For the text-containing cell, return its midpoint in [x, y] coordinate format. 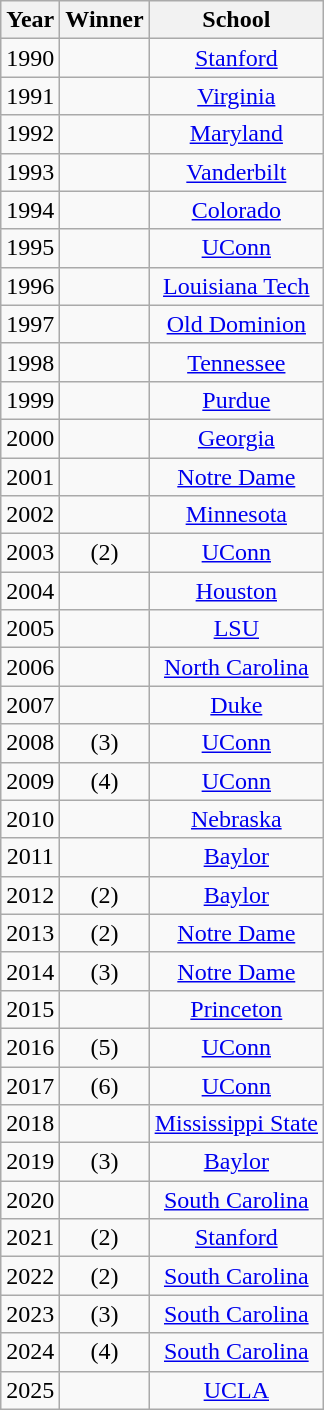
2014 [30, 971]
1990 [30, 58]
2015 [30, 1009]
1999 [30, 400]
2007 [30, 705]
Minnesota [236, 515]
1994 [30, 210]
(5) [104, 1047]
(6) [104, 1085]
2020 [30, 1200]
2012 [30, 895]
2011 [30, 857]
Old Dominion [236, 324]
2008 [30, 743]
Mississippi State [236, 1124]
1991 [30, 96]
Colorado [236, 210]
1997 [30, 324]
2003 [30, 553]
2000 [30, 438]
Purdue [236, 400]
2023 [30, 1314]
2021 [30, 1238]
Vanderbilt [236, 172]
2001 [30, 477]
Louisiana Tech [236, 286]
2017 [30, 1085]
UCLA [236, 1390]
2009 [30, 781]
1998 [30, 362]
1993 [30, 172]
Maryland [236, 134]
1996 [30, 286]
2006 [30, 667]
2018 [30, 1124]
Virginia [236, 96]
Year [30, 20]
Winner [104, 20]
2013 [30, 933]
2005 [30, 629]
1992 [30, 134]
1995 [30, 248]
North Carolina [236, 667]
2025 [30, 1390]
2016 [30, 1047]
2004 [30, 591]
Houston [236, 591]
2019 [30, 1162]
2022 [30, 1276]
LSU [236, 629]
Nebraska [236, 819]
Georgia [236, 438]
2024 [30, 1352]
Princeton [236, 1009]
Tennessee [236, 362]
2002 [30, 515]
Duke [236, 705]
2010 [30, 819]
School [236, 20]
